Detect which cell encompasses the target text, then output its [x, y] center coordinate. 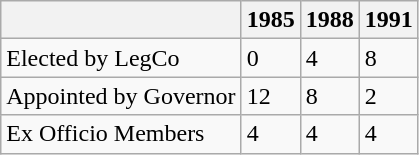
12 [270, 96]
1988 [330, 20]
1985 [270, 20]
Appointed by Governor [121, 96]
1991 [388, 20]
0 [270, 58]
2 [388, 96]
Ex Officio Members [121, 134]
Elected by LegCo [121, 58]
